From the cell containing the given text, extract its center point as (x, y) coordinate. 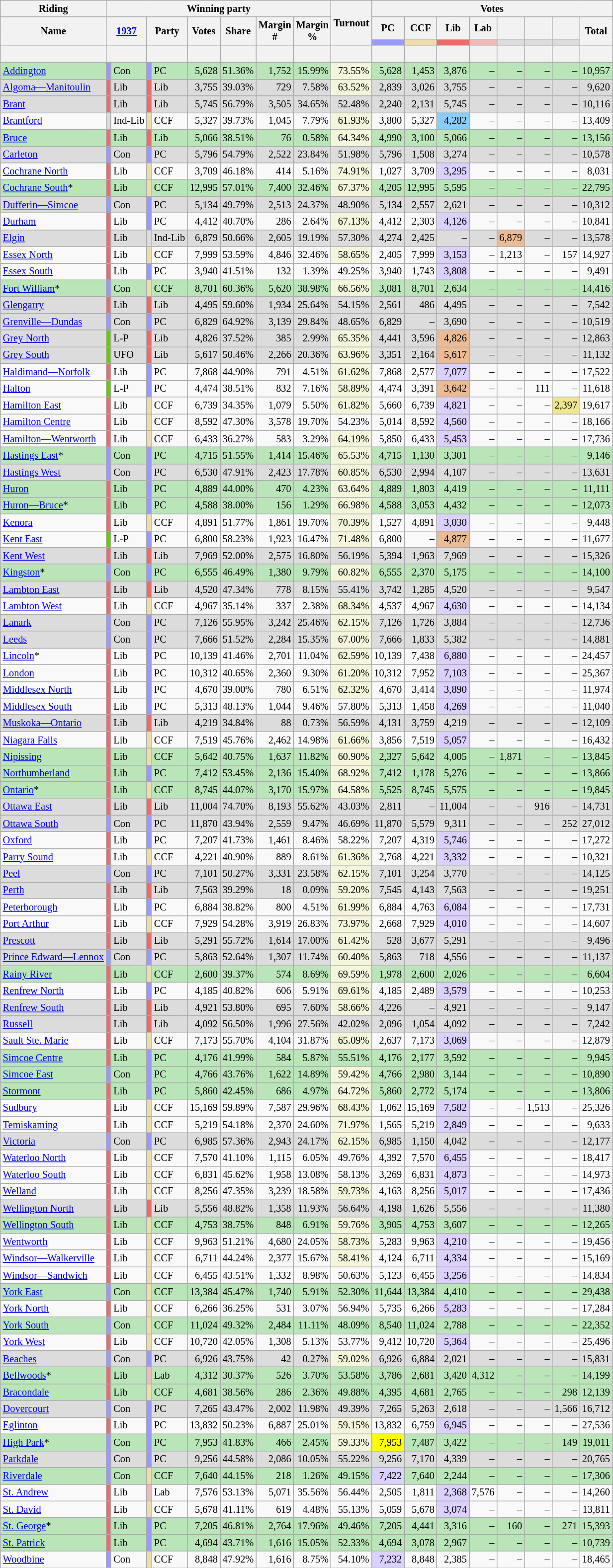
Ontario* (54, 790)
3,100 (421, 138)
4,005 (453, 756)
31.87% (312, 1041)
218 (274, 1476)
4,556 (453, 957)
7,582 (453, 1108)
29,438 (596, 1292)
5.50% (312, 405)
Kenora (54, 522)
Brantford (54, 121)
17.78% (312, 472)
526 (274, 1375)
14,125 (596, 874)
56.94% (351, 1309)
15.99% (312, 71)
25.01% (312, 1425)
14,881 (596, 640)
10,519 (596, 322)
Party (167, 31)
4,042 (453, 1141)
Algoma—Manitoulin (54, 87)
2,634 (453, 288)
298 (566, 1392)
53.59% (239, 255)
59.33% (351, 1442)
149 (566, 1442)
13,631 (596, 472)
57.80% (351, 706)
Sudbury (54, 1108)
1,752 (274, 71)
17,272 (596, 840)
25,326 (596, 1108)
59.42% (351, 1074)
5,174 (453, 1091)
Simcoe Centre (54, 1058)
2.99% (312, 338)
1,307 (274, 957)
16,712 (596, 1409)
2,244 (453, 1476)
5,620 (274, 288)
44.58% (239, 1459)
Middlesex North (54, 690)
27,536 (596, 1425)
59.89% (239, 1108)
Grey North (54, 338)
12,863 (596, 338)
4,143 (421, 890)
606 (274, 990)
18,166 (596, 422)
63.64% (351, 489)
Rainy River (54, 974)
45.76% (239, 740)
3,579 (453, 990)
24,457 (596, 656)
111 (538, 389)
39.00% (239, 690)
4,560 (453, 422)
4,226 (388, 1007)
Middlesex South (54, 706)
1,978 (388, 974)
Margin# (274, 31)
10,321 (596, 857)
619 (274, 1509)
5.13% (312, 1342)
2,086 (274, 1459)
17,306 (596, 1476)
2.38% (312, 606)
11,974 (596, 690)
4,334 (453, 1258)
47.30% (239, 422)
Hamilton—Wentworth (54, 439)
4,432 (453, 505)
24.05% (312, 1241)
41.46% (239, 656)
2,994 (421, 472)
14.89% (312, 1074)
3,081 (388, 288)
55.22% (351, 1459)
27,012 (596, 824)
2,266 (274, 355)
13,409 (596, 121)
3,351 (388, 355)
61.82% (351, 405)
2,489 (421, 990)
486 (421, 305)
Wellington North (54, 1208)
1,130 (421, 455)
Lincoln* (54, 656)
62.59% (351, 656)
2,849 (453, 1125)
2,405 (388, 255)
46.81% (239, 1526)
York North (54, 1309)
2,764 (274, 1526)
15.67% (312, 1258)
3,856 (388, 740)
9,496 (596, 940)
1937 (127, 31)
5,276 (453, 773)
55.41% (351, 589)
Grenville—Dundas (54, 322)
6,880 (453, 656)
68.43% (351, 1108)
48.82% (239, 1208)
2,462 (274, 740)
0.09% (312, 890)
11,040 (596, 706)
5,071 (274, 1492)
56.64% (351, 1208)
Leeds (54, 640)
59.76% (351, 1225)
52.48% (351, 104)
52.00% (239, 556)
6,604 (596, 974)
Dovercourt (54, 1409)
9,147 (596, 1007)
9,146 (596, 455)
2,240 (388, 104)
65.53% (351, 455)
43.71% (239, 1543)
66.56% (351, 288)
57.30% (351, 238)
58.73% (351, 1241)
59.15% (351, 1425)
4,107 (453, 472)
2,423 (274, 472)
1,614 (274, 940)
4,269 (453, 706)
1,803 (421, 489)
9.47% (312, 824)
583 (274, 439)
6,084 (453, 907)
1,062 (388, 1108)
Victoria (54, 1141)
686 (274, 1091)
3.70% (312, 1375)
1,622 (274, 1074)
916 (538, 807)
3,919 (274, 924)
Port Arthur (54, 924)
3,890 (453, 690)
7,952 (421, 673)
2,096 (388, 1024)
8,031 (596, 171)
64.72% (351, 1091)
19.19% (312, 238)
4,630 (453, 606)
3,578 (274, 422)
54.23% (351, 422)
13,806 (596, 1091)
1,054 (421, 1024)
2,425 (421, 238)
5,575 (453, 790)
Bruce (54, 138)
Northumberland (54, 773)
3,254 (421, 874)
3,677 (421, 940)
132 (274, 271)
44.24% (239, 1258)
729 (274, 87)
1,513 (538, 1108)
Parkdale (54, 1459)
8.75% (312, 1560)
71.48% (351, 539)
43.47% (239, 1409)
Beaches (54, 1359)
69.61% (351, 990)
7,242 (596, 1024)
Ottawa South (54, 824)
4,104 (274, 1041)
8.98% (312, 1275)
67.37% (351, 188)
2,637 (388, 1041)
64.19% (351, 439)
Muskoka—Ontario (54, 723)
1,565 (388, 1125)
5,525 (388, 790)
36.25% (239, 1309)
2,561 (388, 305)
12,073 (596, 505)
Windsor—Sandwich (54, 1275)
9,311 (453, 824)
2,136 (274, 773)
Carleton (54, 155)
11.74% (312, 957)
55.95% (239, 623)
43.76% (239, 1074)
Wellington South (54, 1225)
61.20% (351, 673)
3,026 (421, 87)
45.47% (239, 1292)
Grey South (54, 355)
Ottawa East (54, 807)
Total (596, 31)
38.98% (312, 288)
9,620 (596, 87)
11.93% (312, 1208)
800 (274, 907)
3,316 (453, 1526)
51.98% (351, 155)
65.35% (351, 338)
6.51% (312, 690)
9,448 (596, 522)
1,458 (421, 706)
14,260 (596, 1492)
15,326 (596, 556)
3,274 (453, 155)
41.73% (239, 840)
4,821 (453, 405)
51.77% (239, 522)
2,967 (453, 1543)
56.59% (351, 723)
1,150 (421, 1141)
2,839 (388, 87)
1,743 (421, 271)
1,213 (511, 255)
9,412 (388, 1342)
3.29% (312, 439)
61.93% (351, 121)
156 (274, 505)
1,358 (274, 1208)
2,513 (274, 205)
20,765 (596, 1459)
4,126 (453, 221)
14,416 (596, 288)
2,164 (421, 355)
2.45% (312, 1442)
4,210 (453, 1241)
42 (274, 1359)
Addington (54, 71)
3,607 (453, 1225)
4,124 (388, 1258)
4.23% (312, 489)
16.80% (312, 556)
695 (274, 1007)
39.29% (239, 890)
9,547 (596, 589)
17,731 (596, 907)
10,578 (596, 155)
1,861 (274, 522)
1,453 (421, 71)
252 (566, 824)
York East (54, 1292)
25.46% (312, 623)
19,845 (596, 790)
50.23% (239, 1425)
2,772 (421, 1091)
4,274 (388, 238)
Turnout (351, 23)
60.90% (351, 756)
5,017 (453, 1191)
44.15% (239, 1476)
17,436 (596, 1191)
49.15% (351, 1476)
2,621 (453, 205)
3,690 (453, 322)
26.83% (312, 924)
Waterloo North (54, 1158)
40.65% (239, 673)
2,177 (421, 1058)
3,505 (274, 104)
71.97% (351, 1125)
46.49% (239, 573)
2,377 (274, 1258)
3,074 (453, 1509)
11,644 (388, 1292)
54.10% (351, 1560)
528 (388, 940)
25.64% (312, 305)
41.51% (239, 271)
3,078 (421, 1543)
4.48% (312, 1509)
5,394 (388, 556)
12,109 (596, 723)
10,890 (596, 1074)
64.58% (351, 790)
38.56% (239, 1392)
2,385 (453, 1560)
49.88% (351, 1392)
58.13% (351, 1175)
Wentworth (54, 1241)
58.89% (351, 389)
Simcoe East (54, 1074)
11.04% (312, 656)
UFO (129, 355)
39.03% (239, 87)
7,400 (274, 188)
44.90% (239, 372)
Glengarry (54, 305)
15.97% (312, 790)
3,876 (453, 71)
1,285 (421, 589)
5.87% (312, 1058)
0.73% (312, 723)
59.60% (239, 305)
38.82% (239, 907)
Renfrew North (54, 990)
61.99% (351, 907)
1,178 (421, 773)
3,759 (421, 723)
35.56% (312, 1492)
11.98% (312, 1409)
1,934 (274, 305)
15.05% (312, 1543)
3,800 (388, 121)
14,607 (596, 924)
1,996 (274, 1024)
1,115 (274, 1158)
St. Patrick (54, 1543)
Kent West (54, 556)
27.56% (312, 1024)
780 (274, 690)
36.27% (239, 439)
4,990 (388, 138)
3.07% (312, 1309)
51.21% (239, 1241)
3,642 (453, 389)
3,742 (388, 589)
10,739 (596, 1543)
53.58% (351, 1375)
Fort William* (54, 288)
Lanark (54, 623)
Elgin (54, 238)
13.08% (312, 1175)
54.79% (239, 155)
12,265 (596, 1225)
37.52% (239, 338)
24.37% (312, 205)
2,397 (566, 405)
40.90% (239, 857)
55.62% (312, 807)
3,332 (453, 857)
1,740 (274, 1292)
778 (274, 589)
London (54, 673)
2,131 (421, 104)
17,522 (596, 372)
2,943 (274, 1141)
Temiskaming (54, 1125)
2,505 (388, 1492)
466 (274, 1442)
15.46% (312, 455)
11,677 (596, 539)
2,002 (274, 1409)
1,332 (274, 1275)
Huron—Bruce* (54, 505)
Prince Edward—Lennox (54, 957)
6.91% (312, 1225)
2,765 (453, 1392)
5.16% (312, 171)
1,380 (274, 573)
46.69% (351, 824)
160 (511, 1526)
49.79% (239, 205)
St. George* (54, 1526)
49.46% (351, 1526)
13,578 (596, 238)
20.36% (312, 355)
15,831 (596, 1359)
44.07% (239, 790)
48.13% (239, 706)
14,100 (596, 573)
1,566 (566, 1409)
47.92% (239, 1560)
1.29% (312, 505)
18,417 (596, 1158)
5,746 (453, 840)
55.72% (239, 940)
19,251 (596, 890)
42.45% (239, 1091)
Waterloo South (54, 1175)
14,927 (596, 255)
56.50% (239, 1024)
7.58% (312, 87)
Cochrane North (54, 171)
7.60% (312, 1007)
51.55% (239, 455)
1,626 (421, 1208)
York West (54, 1342)
61.42% (351, 940)
38.75% (239, 1225)
11,380 (596, 1208)
14.98% (312, 740)
64.92% (239, 322)
14,199 (596, 1375)
2,768 (388, 857)
22,352 (596, 1325)
58.22% (351, 840)
1,833 (421, 640)
8.69% (312, 974)
88 (274, 723)
2,575 (274, 556)
Hastings East* (54, 455)
34.84% (239, 723)
3,808 (453, 271)
11,618 (596, 389)
49.39% (351, 1409)
74.91% (351, 171)
848 (274, 1225)
Welland (54, 1191)
Haldimand—Norfolk (54, 372)
5,123 (388, 1275)
52.64% (239, 957)
64.34% (351, 138)
7,438 (421, 656)
58.66% (351, 1007)
York South (54, 1325)
Bracondale (54, 1392)
34.35% (239, 405)
53.45% (239, 773)
47.35% (239, 1191)
5,059 (388, 1509)
59.73% (351, 1191)
41.99% (239, 1058)
2,021 (453, 1359)
46.18% (239, 171)
Peel (54, 874)
Kent East (54, 539)
Parry Sound (54, 857)
11,111 (596, 489)
0.58% (312, 138)
48.90% (351, 205)
3,144 (453, 1074)
57.36% (239, 1141)
Durham (54, 221)
61.36% (351, 857)
44.00% (239, 489)
16.47% (312, 539)
42.05% (239, 1342)
2,327 (388, 756)
73.97% (351, 924)
25,496 (596, 1342)
10,253 (596, 990)
13,845 (596, 756)
1,871 (511, 756)
531 (274, 1309)
Oxford (54, 840)
2,618 (453, 1409)
Essex South (54, 271)
14,834 (596, 1275)
2,303 (421, 221)
4,873 (453, 1175)
60.82% (351, 573)
58.65% (351, 255)
19,456 (596, 1241)
2,980 (421, 1074)
4,198 (388, 1208)
Windsor—Walkerville (54, 1258)
4,419 (453, 489)
4,763 (421, 907)
68.92% (351, 773)
6,887 (274, 1425)
2,701 (274, 656)
1,414 (274, 455)
Kingston* (54, 573)
48.09% (351, 1325)
Dufferin—Simcoe (54, 205)
69.59% (351, 974)
35.14% (239, 606)
8.61% (312, 857)
7,542 (596, 305)
41.10% (239, 1158)
39.37% (239, 974)
889 (274, 857)
3,592 (453, 1058)
Hastings West (54, 472)
15.40% (312, 773)
5,850 (388, 439)
62.32% (351, 690)
9,491 (596, 271)
9,945 (596, 1058)
49.32% (239, 1325)
43.75% (239, 1359)
47.91% (239, 472)
39.73% (239, 121)
11.11% (312, 1325)
4,395 (388, 1392)
718 (421, 957)
3,331 (274, 874)
55.51% (351, 1058)
12,736 (596, 623)
51.52% (239, 640)
1,958 (274, 1175)
9.30% (312, 673)
St. David (54, 1509)
50.63% (351, 1275)
Lambton West (54, 606)
2,484 (274, 1325)
74.70% (239, 807)
1,811 (421, 1492)
Lambton East (54, 589)
Cochrane South* (54, 188)
8,540 (388, 1325)
St. Andrew (54, 1492)
1,527 (388, 522)
3,153 (453, 255)
18.58% (312, 1191)
3,139 (274, 322)
7,103 (453, 673)
High Park* (54, 1442)
60.36% (239, 288)
Margin% (312, 31)
7,487 (421, 1442)
56.44% (351, 1492)
54.18% (239, 1125)
22,795 (596, 188)
13,811 (596, 1509)
Sault Ste. Marie (54, 1041)
3,905 (388, 1225)
1,045 (274, 121)
41.83% (239, 1442)
337 (274, 606)
8.46% (312, 840)
Russell (54, 1024)
40.82% (239, 990)
13,156 (596, 138)
791 (274, 372)
1,044 (274, 706)
4,846 (274, 255)
832 (274, 389)
14,731 (596, 807)
Winning party (219, 8)
18,465 (596, 1560)
38.00% (239, 505)
7,077 (453, 372)
4,680 (274, 1241)
4,392 (388, 1158)
15,393 (596, 1526)
47.34% (239, 589)
Woodbine (54, 1560)
271 (566, 1526)
2,368 (453, 1492)
2,284 (274, 640)
5,595 (453, 188)
Prescott (54, 940)
1,508 (421, 155)
53.13% (239, 1492)
23.84% (312, 155)
1,923 (274, 539)
3,420 (453, 1375)
48.65% (351, 322)
5,014 (388, 422)
4,163 (388, 1191)
2,668 (388, 924)
5,660 (388, 405)
3,239 (274, 1191)
Hamilton East (54, 405)
17.00% (312, 940)
55.13% (351, 1509)
3,295 (453, 171)
2,557 (421, 205)
40.75% (239, 756)
14,134 (596, 606)
41.11% (239, 1509)
58.23% (239, 539)
55.70% (239, 1041)
Brant (54, 104)
Stormont (54, 1091)
574 (274, 974)
4,410 (453, 1292)
76 (274, 138)
2.36% (312, 1392)
7,232 (388, 1560)
1,637 (274, 756)
17.96% (312, 1526)
Hamilton Centre (54, 422)
4,319 (421, 840)
67.00% (351, 640)
4,010 (453, 924)
29.96% (312, 1108)
61.66% (351, 740)
3,301 (453, 455)
56.79% (239, 104)
4.97% (312, 1091)
25,367 (596, 673)
54.15% (351, 305)
61.62% (351, 372)
51.36% (239, 71)
Eglinton (54, 1425)
385 (274, 338)
584 (274, 1058)
42.02% (351, 1024)
50.66% (239, 238)
3,422 (453, 1442)
Perth (54, 890)
1.26% (312, 1476)
29.84% (312, 322)
10.05% (312, 1459)
9,633 (596, 1125)
4,131 (388, 723)
40.70% (239, 221)
54.28% (239, 924)
56.19% (351, 556)
5,364 (453, 1342)
2.64% (312, 221)
8,193 (274, 807)
0.27% (312, 1359)
Nipissing (54, 756)
66.98% (351, 505)
Essex North (54, 255)
11.82% (312, 756)
19,617 (596, 405)
4,537 (388, 606)
8.15% (312, 589)
6,759 (421, 1425)
73.55% (351, 71)
53.77% (351, 1342)
3,242 (274, 623)
23.58% (312, 874)
65.09% (351, 1041)
414 (274, 171)
3,030 (453, 522)
16,432 (596, 740)
1,308 (274, 1342)
5,382 (453, 640)
5,453 (453, 439)
50.46% (239, 355)
4,282 (453, 121)
3,269 (388, 1175)
10,957 (596, 71)
58.41% (351, 1258)
57.01% (239, 188)
1.39% (312, 271)
4,205 (388, 188)
49.25% (351, 271)
5,057 (453, 740)
2,522 (274, 155)
2,788 (453, 1325)
11,137 (596, 957)
60.40% (351, 957)
1,461 (274, 840)
24.60% (312, 1125)
5,735 (388, 1309)
3,069 (453, 1041)
7,587 (274, 1108)
24.17% (312, 1141)
12,879 (596, 1041)
1,079 (274, 405)
2,811 (388, 807)
3,414 (421, 690)
470 (274, 489)
70.39% (351, 522)
18 (274, 890)
43.51% (239, 1275)
2,026 (453, 974)
10,841 (596, 221)
3,391 (421, 389)
43.94% (239, 824)
19,011 (596, 1442)
Name (54, 31)
3,256 (453, 1275)
14,973 (596, 1175)
17,736 (596, 439)
63.52% (351, 87)
53.80% (239, 1007)
3,170 (274, 790)
4,339 (453, 1459)
2,605 (274, 238)
Niagara Falls (54, 740)
2,559 (274, 824)
11,132 (596, 355)
3,053 (421, 505)
13,866 (596, 773)
43.03% (351, 807)
1,963 (421, 556)
5,263 (421, 1409)
7.79% (312, 121)
5,175 (453, 573)
7,422 (388, 1476)
7,545 (388, 890)
50.27% (239, 874)
4,877 (453, 539)
7,170 (421, 1459)
Renfrew South (54, 1007)
2,681 (421, 1375)
1,726 (421, 623)
52.30% (351, 1292)
59.02% (351, 1359)
Huron (54, 489)
45.62% (239, 1175)
Peterborough (54, 907)
12,177 (596, 1141)
30.37% (239, 1375)
6.05% (312, 1158)
2,577 (421, 372)
6,945 (453, 1425)
Bellwoods* (54, 1375)
157 (566, 255)
Halton (54, 389)
2,360 (274, 673)
Riding (54, 8)
60.85% (351, 472)
3,770 (453, 874)
12,139 (596, 1392)
68.34% (351, 606)
9.79% (312, 573)
67.13% (351, 221)
63.96% (351, 355)
52.33% (351, 1543)
3,884 (453, 623)
Riverdale (54, 1476)
10,116 (596, 104)
49.76% (351, 1158)
9.46% (312, 706)
3,786 (388, 1375)
3,596 (421, 338)
15.35% (312, 640)
5,579 (421, 824)
59.20% (351, 890)
34.65% (312, 104)
7.16% (312, 389)
17,284 (596, 1309)
Share (239, 31)
1,027 (388, 171)
